Search for the cell housing the specified text and yield its [X, Y] center coordinate. 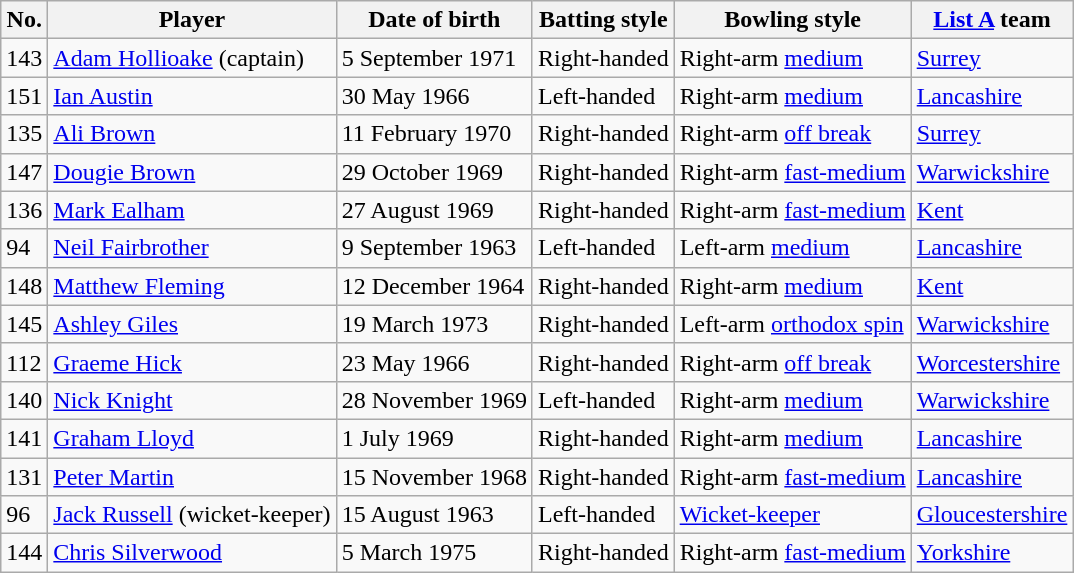
5 September 1971 [434, 58]
Worcestershire [992, 362]
27 August 1969 [434, 210]
Ashley Giles [192, 324]
145 [24, 324]
28 November 1969 [434, 400]
Batting style [603, 20]
30 May 1966 [434, 96]
12 December 1964 [434, 286]
23 May 1966 [434, 362]
Jack Russell (wicket-keeper) [192, 515]
Ali Brown [192, 134]
143 [24, 58]
140 [24, 400]
Peter Martin [192, 477]
148 [24, 286]
No. [24, 20]
147 [24, 172]
Player [192, 20]
Nick Knight [192, 400]
112 [24, 362]
Neil Fairbrother [192, 248]
Yorkshire [992, 553]
9 September 1963 [434, 248]
Date of birth [434, 20]
Adam Hollioake (captain) [192, 58]
Graeme Hick [192, 362]
Graham Lloyd [192, 438]
Dougie Brown [192, 172]
15 November 1968 [434, 477]
Left-arm orthodox spin [792, 324]
11 February 1970 [434, 134]
131 [24, 477]
Wicket-keeper [792, 515]
141 [24, 438]
Gloucestershire [992, 515]
Chris Silverwood [192, 553]
Bowling style [792, 20]
Left-arm medium [792, 248]
151 [24, 96]
15 August 1963 [434, 515]
1 July 1969 [434, 438]
List A team [992, 20]
136 [24, 210]
29 October 1969 [434, 172]
Ian Austin [192, 96]
144 [24, 553]
19 March 1973 [434, 324]
135 [24, 134]
5 March 1975 [434, 553]
Mark Ealham [192, 210]
Matthew Fleming [192, 286]
96 [24, 515]
94 [24, 248]
